Capture the cell that displays the provided text and extract its (x, y) central coordinate. 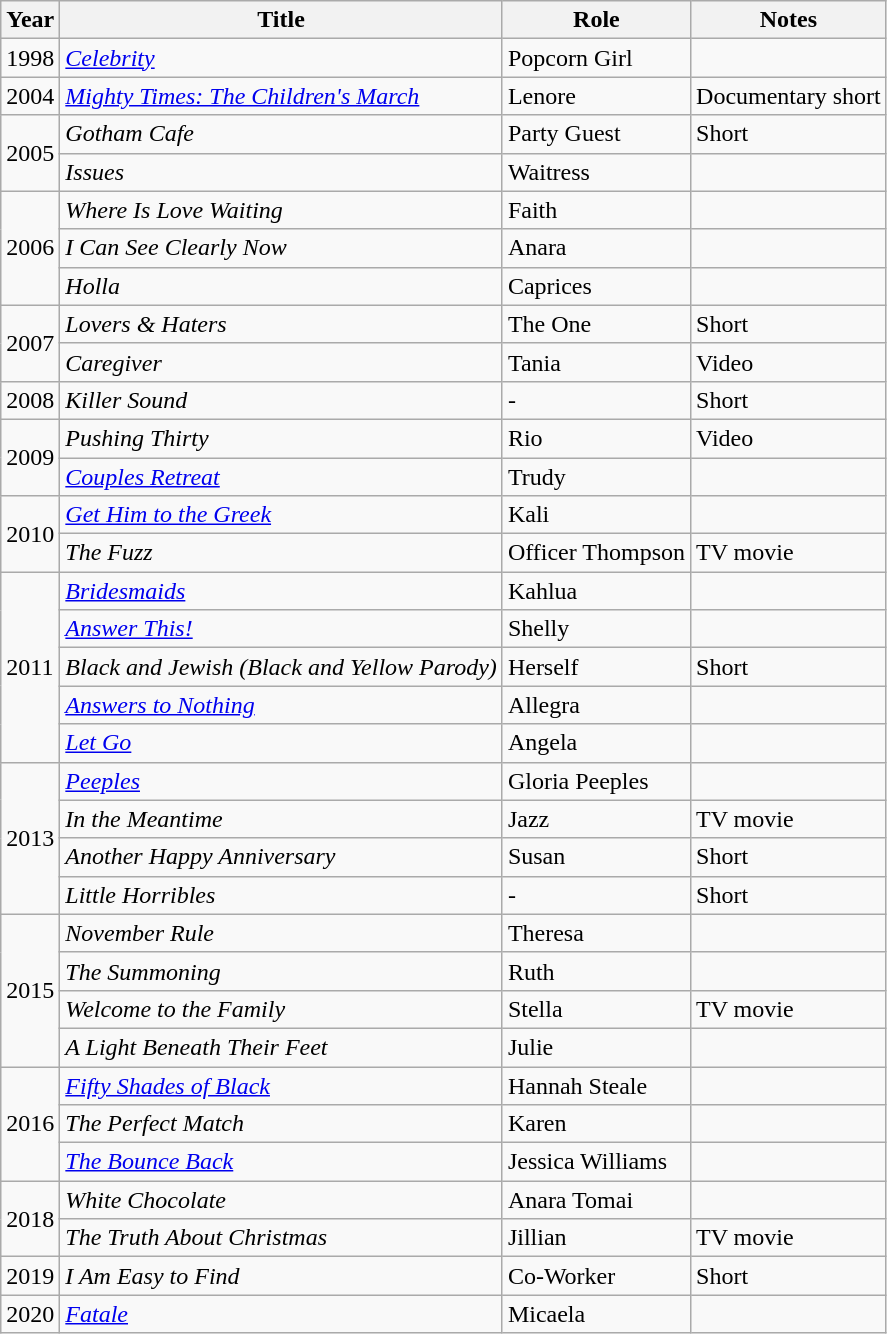
Susan (596, 857)
Welcome to the Family (282, 1009)
Little Horribles (282, 895)
Theresa (596, 933)
Killer Sound (282, 400)
Co-Worker (596, 1276)
Notes (789, 20)
Hannah Steale (596, 1085)
The Perfect Match (282, 1124)
2008 (30, 400)
2010 (30, 534)
The Summoning (282, 971)
Couples Retreat (282, 477)
The One (596, 324)
Trudy (596, 477)
Kahlua (596, 591)
Let Go (282, 743)
Anara (596, 248)
Shelly (596, 629)
Party Guest (596, 134)
Celebrity (282, 58)
2016 (30, 1123)
Stella (596, 1009)
Waitress (596, 172)
In the Meantime (282, 819)
Caprices (596, 286)
Jazz (596, 819)
2013 (30, 838)
Caregiver (282, 362)
Ruth (596, 971)
I Can See Clearly Now (282, 248)
White Chocolate (282, 1200)
The Fuzz (282, 553)
Where Is Love Waiting (282, 210)
Lovers & Haters (282, 324)
2020 (30, 1314)
November Rule (282, 933)
2009 (30, 457)
Holla (282, 286)
Another Happy Anniversary (282, 857)
Allegra (596, 705)
Documentary short (789, 96)
Answers to Nothing (282, 705)
Fatale (282, 1314)
Rio (596, 438)
1998 (30, 58)
Issues (282, 172)
Role (596, 20)
Answer This! (282, 629)
Gotham Cafe (282, 134)
Officer Thompson (596, 553)
Fifty Shades of Black (282, 1085)
Julie (596, 1047)
I Am Easy to Find (282, 1276)
Peeples (282, 781)
2015 (30, 990)
Angela (596, 743)
Popcorn Girl (596, 58)
Mighty Times: The Children's March (282, 96)
2007 (30, 343)
Herself (596, 667)
Anara Tomai (596, 1200)
2004 (30, 96)
Pushing Thirty (282, 438)
2019 (30, 1276)
The Bounce Back (282, 1162)
Jillian (596, 1238)
Kali (596, 515)
Micaela (596, 1314)
The Truth About Christmas (282, 1238)
2011 (30, 667)
2006 (30, 248)
Faith (596, 210)
Jessica Williams (596, 1162)
Bridesmaids (282, 591)
2005 (30, 153)
Tania (596, 362)
Year (30, 20)
Title (282, 20)
Lenore (596, 96)
A Light Beneath Their Feet (282, 1047)
Get Him to the Greek (282, 515)
Gloria Peeples (596, 781)
2018 (30, 1219)
Black and Jewish (Black and Yellow Parody) (282, 667)
Karen (596, 1124)
